Pinpoint the cell where the given text exists, returning its (x, y) midpoint coordinate. 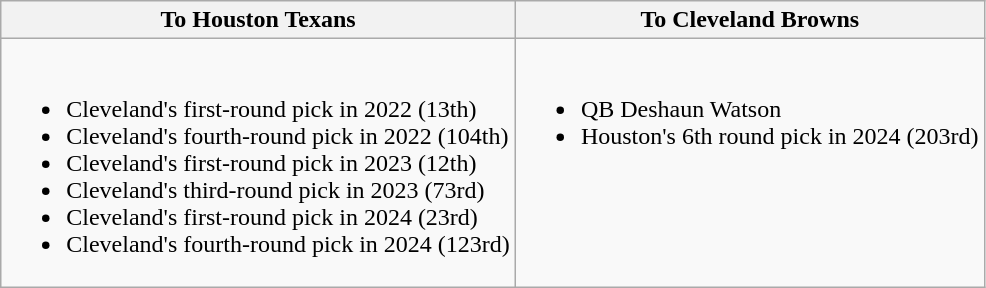
To Cleveland Browns (750, 20)
QB Deshaun WatsonHouston's 6th round pick in 2024 (203rd) (750, 163)
To Houston Texans (258, 20)
